Find where the given text appears and provide that cell's center as [x, y] coordinate. 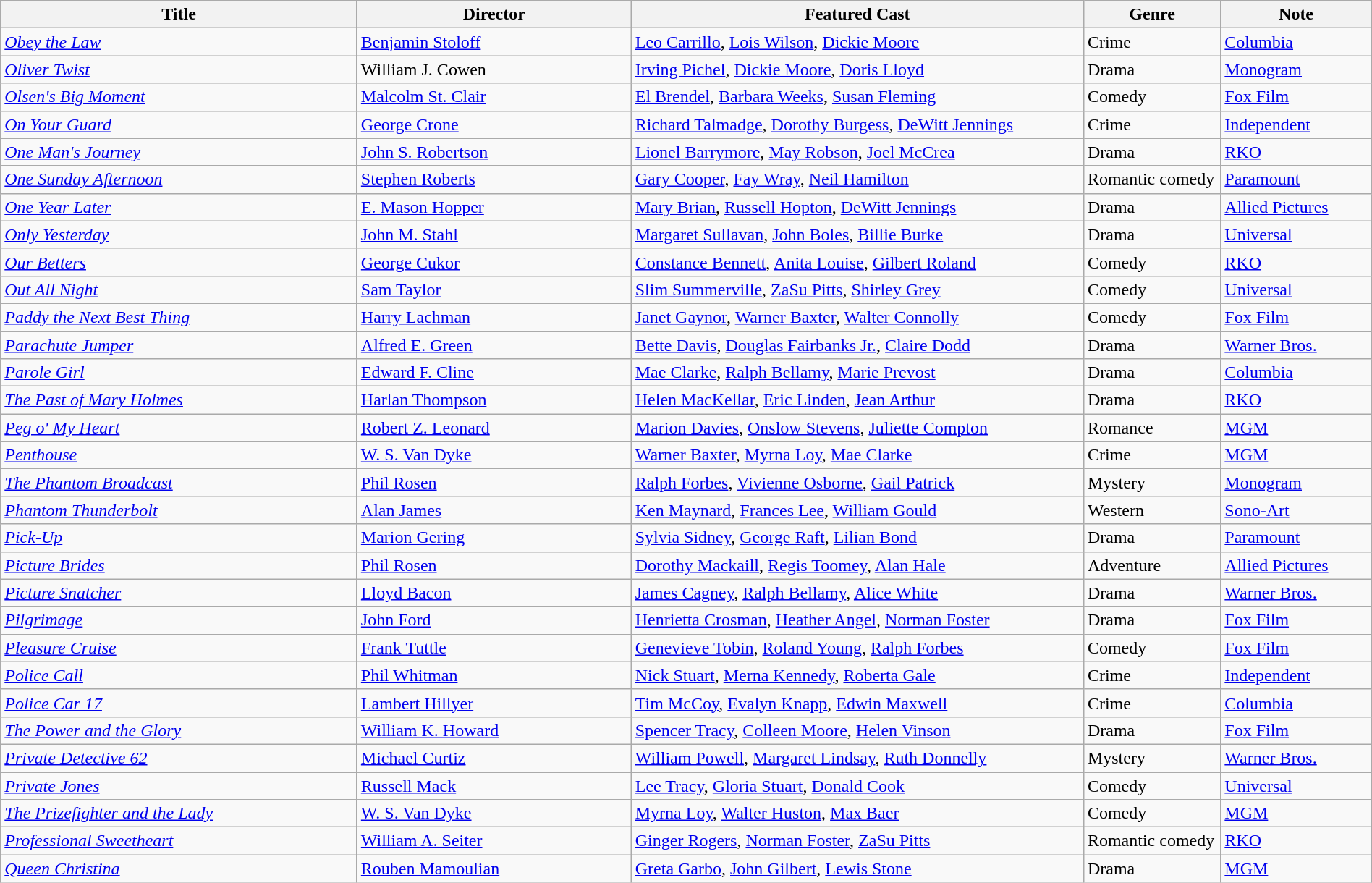
Marion Davies, Onslow Stevens, Juliette Compton [857, 428]
Bette Davis, Douglas Fairbanks Jr., Claire Dodd [857, 345]
El Brendel, Barbara Weeks, Susan Fleming [857, 97]
William J. Cowen [494, 69]
Alfred E. Green [494, 345]
Lionel Barrymore, May Robson, Joel McCrea [857, 152]
One Man's Journey [179, 152]
Private Jones [179, 785]
Richard Talmadge, Dorothy Burgess, DeWitt Jennings [857, 124]
Pilgrimage [179, 620]
Spencer Tracy, Colleen Moore, Helen Vinson [857, 730]
Ken Maynard, Frances Lee, William Gould [857, 510]
Pleasure Cruise [179, 648]
Mary Brian, Russell Hopton, DeWitt Jennings [857, 207]
Lambert Hillyer [494, 703]
Harlan Thompson [494, 400]
The Power and the Glory [179, 730]
Picture Brides [179, 565]
Picture Snatcher [179, 593]
Lloyd Bacon [494, 593]
Adventure [1152, 565]
Professional Sweetheart [179, 841]
Henrietta Crosman, Heather Angel, Norman Foster [857, 620]
Romance [1152, 428]
Stephen Roberts [494, 179]
Pick-Up [179, 538]
Parole Girl [179, 373]
The Prizefighter and the Lady [179, 814]
Slim Summerville, ZaSu Pitts, Shirley Grey [857, 290]
Sylvia Sidney, George Raft, Lilian Bond [857, 538]
Alan James [494, 510]
Constance Bennett, Anita Louise, Gilbert Roland [857, 262]
Edward F. Cline [494, 373]
Warner Baxter, Myrna Loy, Mae Clarke [857, 455]
E. Mason Hopper [494, 207]
Featured Cast [857, 14]
Sono-Art [1296, 510]
Robert Z. Leonard [494, 428]
William A. Seiter [494, 841]
Title [179, 14]
Penthouse [179, 455]
Genre [1152, 14]
Gary Cooper, Fay Wray, Neil Hamilton [857, 179]
Paddy the Next Best Thing [179, 317]
Margaret Sullavan, John Boles, Billie Burke [857, 235]
On Your Guard [179, 124]
Benjamin Stoloff [494, 42]
Nick Stuart, Merna Kennedy, Roberta Gale [857, 675]
Police Car 17 [179, 703]
William K. Howard [494, 730]
Irving Pichel, Dickie Moore, Doris Lloyd [857, 69]
George Crone [494, 124]
One Year Later [179, 207]
Myrna Loy, Walter Huston, Max Baer [857, 814]
Obey the Law [179, 42]
John M. Stahl [494, 235]
Janet Gaynor, Warner Baxter, Walter Connolly [857, 317]
One Sunday Afternoon [179, 179]
Peg o' My Heart [179, 428]
Queen Christina [179, 869]
John S. Robertson [494, 152]
Greta Garbo, John Gilbert, Lewis Stone [857, 869]
Marion Gering [494, 538]
Out All Night [179, 290]
Phantom Thunderbolt [179, 510]
Dorothy Mackaill, Regis Toomey, Alan Hale [857, 565]
Note [1296, 14]
Tim McCoy, Evalyn Knapp, Edwin Maxwell [857, 703]
George Cukor [494, 262]
Mae Clarke, Ralph Bellamy, Marie Prevost [857, 373]
Lee Tracy, Gloria Stuart, Donald Cook [857, 785]
Frank Tuttle [494, 648]
Olsen's Big Moment [179, 97]
Ralph Forbes, Vivienne Osborne, Gail Patrick [857, 483]
Malcolm St. Clair [494, 97]
Ginger Rogers, Norman Foster, ZaSu Pitts [857, 841]
Russell Mack [494, 785]
Private Detective 62 [179, 758]
Leo Carrillo, Lois Wilson, Dickie Moore [857, 42]
William Powell, Margaret Lindsay, Ruth Donnelly [857, 758]
James Cagney, Ralph Bellamy, Alice White [857, 593]
Police Call [179, 675]
The Past of Mary Holmes [179, 400]
The Phantom Broadcast [179, 483]
John Ford [494, 620]
Michael Curtiz [494, 758]
Rouben Mamoulian [494, 869]
Sam Taylor [494, 290]
Phil Whitman [494, 675]
Director [494, 14]
Harry Lachman [494, 317]
Our Betters [179, 262]
Genevieve Tobin, Roland Young, Ralph Forbes [857, 648]
Parachute Jumper [179, 345]
Western [1152, 510]
Only Yesterday [179, 235]
Oliver Twist [179, 69]
Helen MacKellar, Eric Linden, Jean Arthur [857, 400]
